Extract the [X, Y] coordinate from the center of the cell holding the provided text.  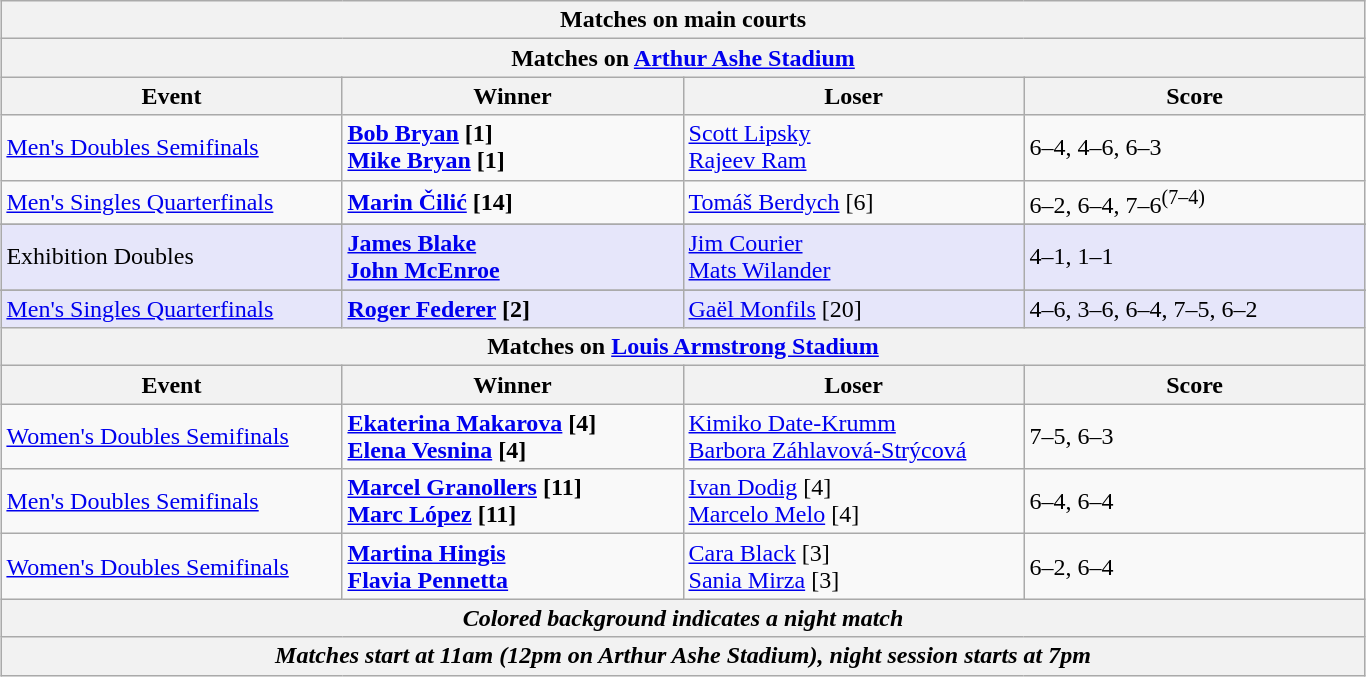
Marcel Granollers [11] Marc López [11] [512, 502]
Matches on Louis Armstrong Stadium [683, 347]
Ivan Dodig [4] Marcelo Melo [4] [854, 502]
Gaël Monfils [20] [854, 309]
Kimiko Date-Krumm Barbora Záhlavová-Strýcová [854, 436]
Marin Čilić [14] [512, 202]
6–2, 6–4 [1194, 566]
Scott Lipsky Rajeev Ram [854, 148]
6–2, 6–4, 7–6(7–4) [1194, 202]
Matches start at 11am (12pm on Arthur Ashe Stadium), night session starts at 7pm [683, 656]
4–1, 1–1 [1194, 258]
Roger Federer [2] [512, 309]
Cara Black [3] Sania Mirza [3] [854, 566]
4–6, 3–6, 6–4, 7–5, 6–2 [1194, 309]
Matches on main courts [683, 20]
7–5, 6–3 [1194, 436]
Ekaterina Makarova [4] Elena Vesnina [4] [512, 436]
Matches on Arthur Ashe Stadium [683, 58]
Exhibition Doubles [172, 258]
Colored background indicates a night match [683, 618]
James Blake John McEnroe [512, 258]
Jim Courier Mats Wilander [854, 258]
6–4, 6–4 [1194, 502]
Tomáš Berdych [6] [854, 202]
Martina Hingis Flavia Pennetta [512, 566]
Bob Bryan [1] Mike Bryan [1] [512, 148]
6–4, 4–6, 6–3 [1194, 148]
